Provide the (x, y) coordinate of the cell's center where the given text is located.  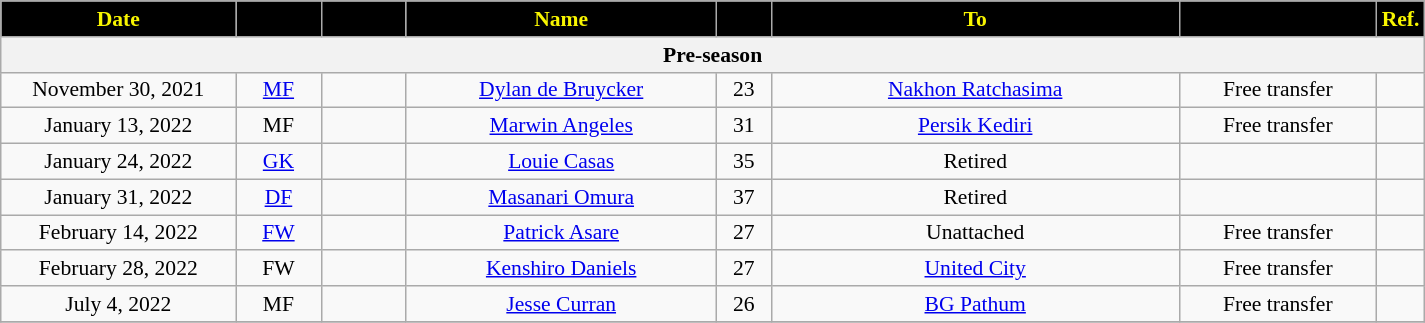
35 (744, 162)
DF (278, 197)
United City (975, 269)
January 31, 2022 (118, 197)
26 (744, 304)
Masanari Omura (561, 197)
Marwin Angeles (561, 126)
Jesse Curran (561, 304)
Nakhon Ratchasima (975, 90)
Ref. (1401, 19)
July 4, 2022 (118, 304)
January 13, 2022 (118, 126)
31 (744, 126)
February 14, 2022 (118, 233)
Pre-season (713, 55)
To (975, 19)
BG Pathum (975, 304)
Dylan de Bruycker (561, 90)
January 24, 2022 (118, 162)
37 (744, 197)
Name (561, 19)
Louie Casas (561, 162)
Kenshiro Daniels (561, 269)
23 (744, 90)
Date (118, 19)
GK (278, 162)
Patrick Asare (561, 233)
Persik Kediri (975, 126)
Unattached (975, 233)
November 30, 2021 (118, 90)
February 28, 2022 (118, 269)
